Scan for the cell matching the given text and deliver its [x, y] coordinate at center. 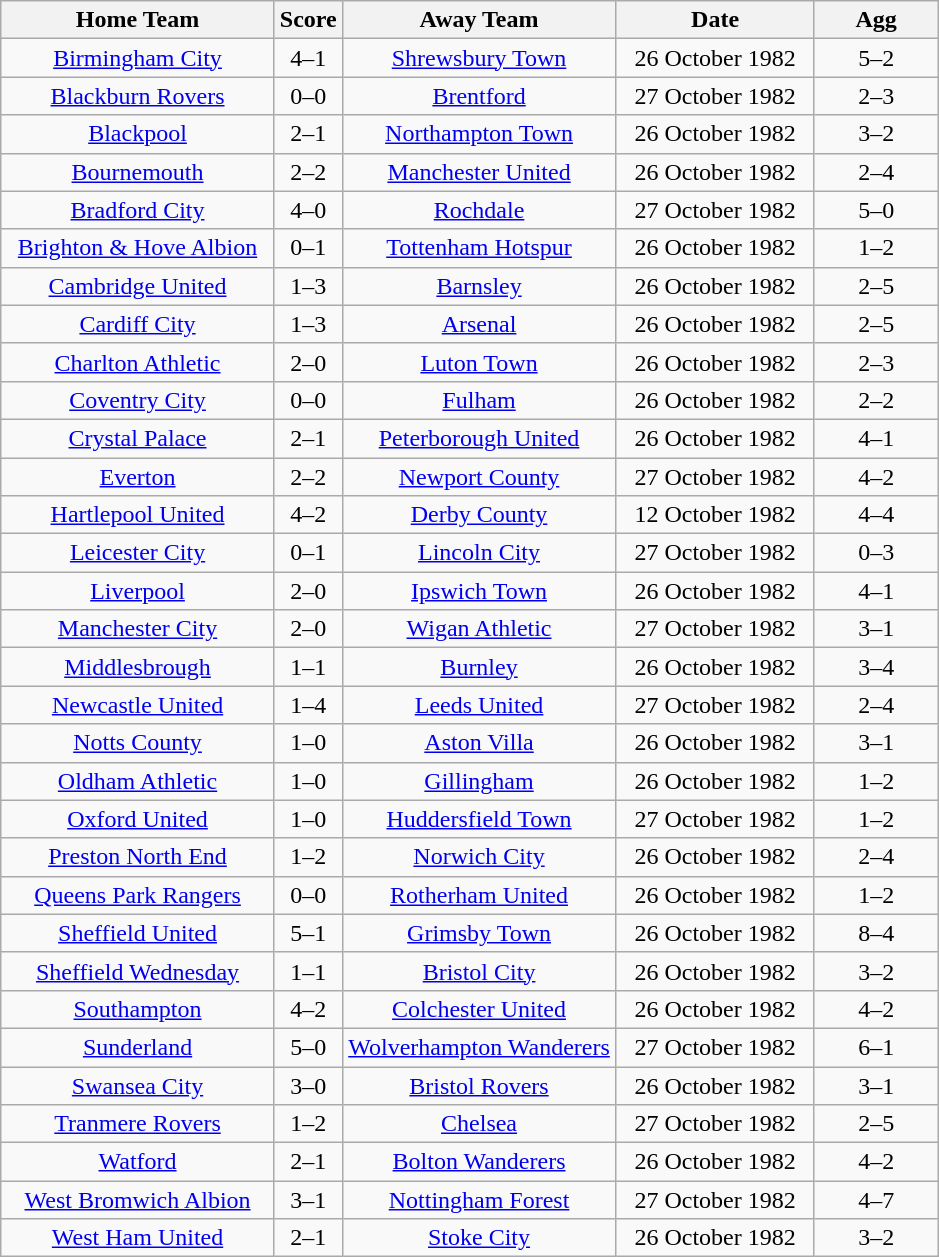
Derby County [479, 515]
4–7 [876, 1200]
Crystal Palace [138, 438]
Manchester City [138, 629]
Sheffield Wednesday [138, 971]
Nottingham Forest [479, 1200]
Blackpool [138, 134]
Swansea City [138, 1085]
Fulham [479, 400]
Sheffield United [138, 933]
Date [716, 20]
Newport County [479, 477]
Wigan Athletic [479, 629]
Southampton [138, 1009]
West Bromwich Albion [138, 1200]
Leicester City [138, 553]
Rotherham United [479, 895]
Luton Town [479, 362]
Sunderland [138, 1047]
West Ham United [138, 1238]
Manchester United [479, 172]
Wolverhampton Wanderers [479, 1047]
Lincoln City [479, 553]
0–3 [876, 553]
Tranmere Rovers [138, 1124]
Notts County [138, 743]
6–1 [876, 1047]
Grimsby Town [479, 933]
Stoke City [479, 1238]
Cardiff City [138, 324]
Liverpool [138, 591]
4–0 [308, 210]
Birmingham City [138, 58]
1–4 [308, 705]
Chelsea [479, 1124]
Norwich City [479, 857]
3–0 [308, 1085]
Gillingham [479, 781]
Queens Park Rangers [138, 895]
Huddersfield Town [479, 819]
Bristol City [479, 971]
Bournemouth [138, 172]
Cambridge United [138, 286]
Tottenham Hotspur [479, 248]
Hartlepool United [138, 515]
4–4 [876, 515]
Newcastle United [138, 705]
Preston North End [138, 857]
12 October 1982 [716, 515]
Rochdale [479, 210]
Ipswich Town [479, 591]
Agg [876, 20]
Everton [138, 477]
Bradford City [138, 210]
Leeds United [479, 705]
Brentford [479, 96]
Burnley [479, 667]
Oldham Athletic [138, 781]
Northampton Town [479, 134]
Middlesbrough [138, 667]
3–4 [876, 667]
Bolton Wanderers [479, 1162]
Aston Villa [479, 743]
Peterborough United [479, 438]
Away Team [479, 20]
Coventry City [138, 400]
8–4 [876, 933]
Charlton Athletic [138, 362]
Home Team [138, 20]
5–1 [308, 933]
5–2 [876, 58]
Arsenal [479, 324]
Brighton & Hove Albion [138, 248]
Blackburn Rovers [138, 96]
Watford [138, 1162]
Oxford United [138, 819]
Shrewsbury Town [479, 58]
Colchester United [479, 1009]
Barnsley [479, 286]
Score [308, 20]
Bristol Rovers [479, 1085]
